Capture the cell that displays the provided text and extract its (x, y) central coordinate. 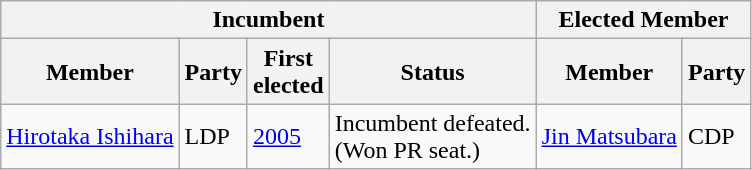
CDP (716, 136)
Incumbent defeated.(Won PR seat.) (432, 136)
Jin Matsubara (609, 136)
Hirotaka Ishihara (90, 136)
LDP (213, 136)
Elected Member (644, 20)
Status (432, 72)
Firstelected (288, 72)
2005 (288, 136)
Incumbent (268, 20)
